From the cell containing the given text, extract its center point as [X, Y] coordinate. 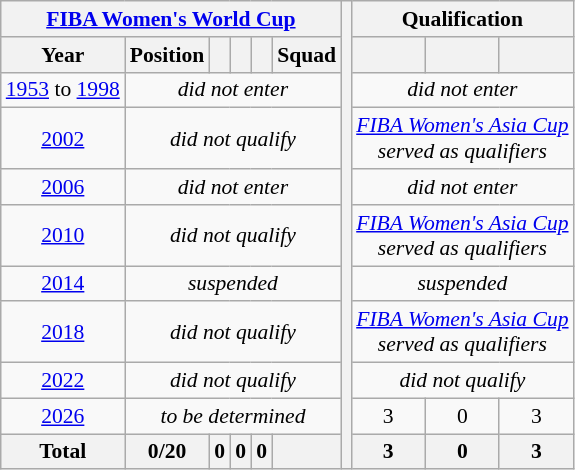
2006 [63, 187]
2002 [63, 138]
Year [63, 55]
2018 [63, 332]
2026 [63, 416]
to be determined [233, 416]
0/20 [167, 452]
2010 [63, 236]
1953 to 1998 [63, 90]
Total [63, 452]
2014 [63, 284]
Qualification [462, 19]
FIBA Women's World Cup [171, 19]
2022 [63, 381]
Squad [306, 55]
Position [167, 55]
